Locate the cell with the specified text and output its (x, y) center coordinate. 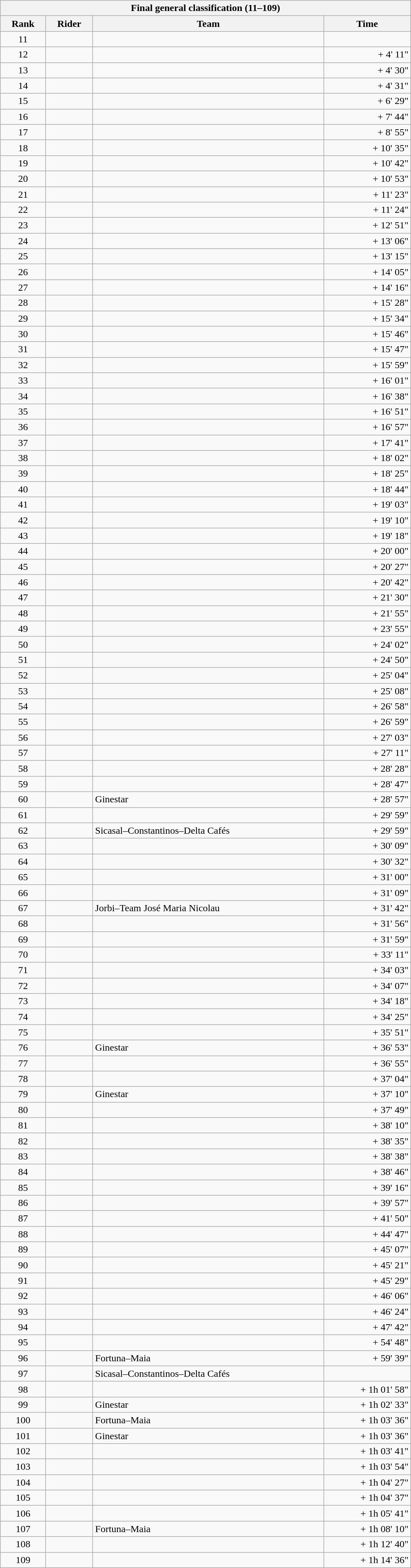
103 (23, 1467)
+ 34' 07" (367, 986)
64 (23, 861)
57 (23, 753)
+ 46' 06" (367, 1296)
+ 15' 59" (367, 365)
+ 20' 42" (367, 582)
+ 10' 42" (367, 163)
40 (23, 489)
+ 1h 08' 10" (367, 1529)
86 (23, 1203)
69 (23, 939)
39 (23, 474)
29 (23, 318)
12 (23, 55)
88 (23, 1234)
79 (23, 1094)
105 (23, 1498)
82 (23, 1141)
37 (23, 442)
+ 18' 02" (367, 458)
63 (23, 846)
95 (23, 1343)
+ 10' 53" (367, 179)
42 (23, 520)
+ 15' 46" (367, 334)
53 (23, 691)
+ 1h 02' 33" (367, 1405)
52 (23, 675)
55 (23, 722)
+ 31' 00" (367, 877)
78 (23, 1079)
71 (23, 970)
11 (23, 39)
65 (23, 877)
38 (23, 458)
97 (23, 1374)
66 (23, 892)
+ 39' 57" (367, 1203)
+ 1h 05' 41" (367, 1513)
+ 30' 09" (367, 846)
+ 26' 59" (367, 722)
Team (208, 24)
+ 4' 31" (367, 86)
23 (23, 225)
13 (23, 70)
+ 41' 50" (367, 1219)
96 (23, 1358)
33 (23, 380)
+ 15' 28" (367, 303)
+ 34' 25" (367, 1017)
92 (23, 1296)
+ 39' 16" (367, 1188)
+ 31' 09" (367, 892)
32 (23, 365)
21 (23, 194)
27 (23, 287)
+ 21' 55" (367, 613)
30 (23, 334)
+ 37' 49" (367, 1110)
+ 45' 29" (367, 1281)
46 (23, 582)
18 (23, 148)
+ 21' 30" (367, 598)
Final general classification (11–109) (205, 8)
61 (23, 815)
+ 38' 38" (367, 1156)
Rank (23, 24)
+ 19' 10" (367, 520)
+ 44' 47" (367, 1234)
51 (23, 660)
+ 20' 00" (367, 551)
62 (23, 830)
+ 15' 47" (367, 349)
+ 8' 55" (367, 132)
+ 18' 25" (367, 474)
102 (23, 1451)
100 (23, 1420)
+ 24' 02" (367, 644)
+ 31' 59" (367, 939)
+ 37' 10" (367, 1094)
Rider (69, 24)
+ 4' 30" (367, 70)
84 (23, 1172)
+ 1h 03' 54" (367, 1467)
+ 16' 57" (367, 427)
20 (23, 179)
93 (23, 1312)
+ 16' 51" (367, 411)
99 (23, 1405)
19 (23, 163)
73 (23, 1001)
+ 38' 10" (367, 1125)
24 (23, 241)
108 (23, 1544)
70 (23, 955)
54 (23, 707)
58 (23, 769)
+ 10' 35" (367, 148)
+ 38' 46" (367, 1172)
68 (23, 923)
+ 31' 56" (367, 923)
+ 36' 53" (367, 1048)
+ 11' 24" (367, 210)
+ 1h 01' 58" (367, 1389)
+ 38' 35" (367, 1141)
77 (23, 1063)
+ 18' 44" (367, 489)
45 (23, 567)
107 (23, 1529)
+ 28' 57" (367, 799)
+ 19' 03" (367, 505)
+ 7' 44" (367, 117)
36 (23, 427)
+ 16' 01" (367, 380)
31 (23, 349)
+ 4' 11" (367, 55)
+ 35' 51" (367, 1032)
+ 37' 04" (367, 1079)
56 (23, 738)
109 (23, 1560)
15 (23, 101)
+ 46' 24" (367, 1312)
72 (23, 986)
+ 24' 50" (367, 660)
87 (23, 1219)
25 (23, 256)
98 (23, 1389)
+ 27' 03" (367, 738)
+ 34' 18" (367, 1001)
+ 15' 34" (367, 318)
+ 12' 51" (367, 225)
+ 36' 55" (367, 1063)
67 (23, 908)
+ 25' 08" (367, 691)
43 (23, 536)
50 (23, 644)
+ 25' 04" (367, 675)
+ 13' 15" (367, 256)
35 (23, 411)
+ 28' 47" (367, 784)
75 (23, 1032)
+ 26' 58" (367, 707)
60 (23, 799)
+ 20' 27" (367, 567)
+ 1h 12' 40" (367, 1544)
94 (23, 1327)
83 (23, 1156)
+ 1h 04' 37" (367, 1498)
48 (23, 613)
44 (23, 551)
90 (23, 1265)
+ 11' 23" (367, 194)
49 (23, 629)
+ 27' 11" (367, 753)
+ 1h 03' 41" (367, 1451)
+ 30' 32" (367, 861)
+ 47' 42" (367, 1327)
+ 33' 11" (367, 955)
89 (23, 1250)
26 (23, 272)
76 (23, 1048)
85 (23, 1188)
+ 17' 41" (367, 442)
14 (23, 86)
101 (23, 1435)
Time (367, 24)
91 (23, 1281)
41 (23, 505)
+ 13' 06" (367, 241)
59 (23, 784)
+ 45' 21" (367, 1265)
+ 59' 39" (367, 1358)
+ 34' 03" (367, 970)
106 (23, 1513)
16 (23, 117)
28 (23, 303)
81 (23, 1125)
+ 14' 05" (367, 272)
80 (23, 1110)
+ 16' 38" (367, 396)
+ 54' 48" (367, 1343)
47 (23, 598)
+ 23' 55" (367, 629)
34 (23, 396)
+ 19' 18" (367, 536)
+ 28' 28" (367, 769)
17 (23, 132)
104 (23, 1482)
+ 14' 16" (367, 287)
22 (23, 210)
+ 1h 14' 36" (367, 1560)
+ 6' 29" (367, 101)
+ 1h 04' 27" (367, 1482)
+ 31' 42" (367, 908)
Jorbi–Team José Maria Nicolau (208, 908)
74 (23, 1017)
+ 45' 07" (367, 1250)
